Locate the cell with the specified text and output its (X, Y) center coordinate. 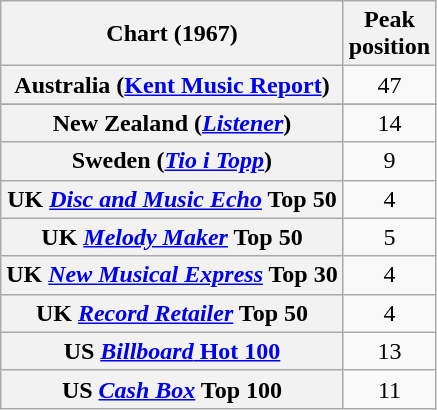
US Billboard Hot 100 (172, 351)
Sweden (Tio i Topp) (172, 161)
UK Disc and Music Echo Top 50 (172, 199)
New Zealand (Listener) (172, 123)
14 (389, 123)
US Cash Box Top 100 (172, 389)
UK Melody Maker Top 50 (172, 237)
11 (389, 389)
Chart (1967) (172, 34)
9 (389, 161)
47 (389, 85)
13 (389, 351)
Australia (Kent Music Report) (172, 85)
Peakposition (389, 34)
5 (389, 237)
UK Record Retailer Top 50 (172, 313)
UK New Musical Express Top 30 (172, 275)
